Return the [X, Y] coordinate for the center point of the cell that contains the specified text.  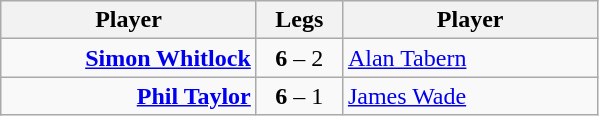
6 – 2 [299, 58]
Simon Whitlock [129, 58]
Alan Tabern [470, 58]
Legs [299, 20]
Phil Taylor [129, 96]
James Wade [470, 96]
6 – 1 [299, 96]
